Return (x, y) of the center of cell containing provided text 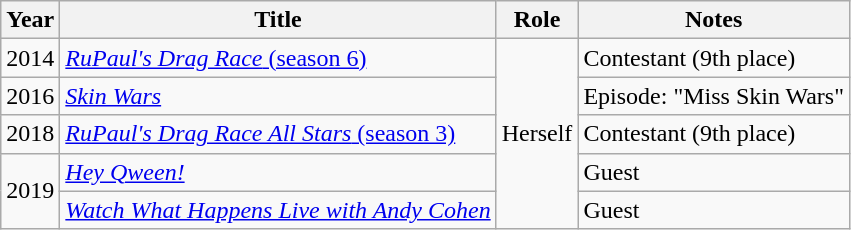
2018 (30, 134)
RuPaul's Drag Race All Stars (season 3) (278, 134)
2016 (30, 96)
2014 (30, 58)
Herself (537, 134)
Watch What Happens Live with Andy Cohen (278, 210)
Notes (714, 20)
Year (30, 20)
Episode: "Miss Skin Wars" (714, 96)
Role (537, 20)
Skin Wars (278, 96)
Hey Qween! (278, 172)
2019 (30, 191)
RuPaul's Drag Race (season 6) (278, 58)
Title (278, 20)
